Extract the (x, y) coordinate from the center of the cell holding the provided text.  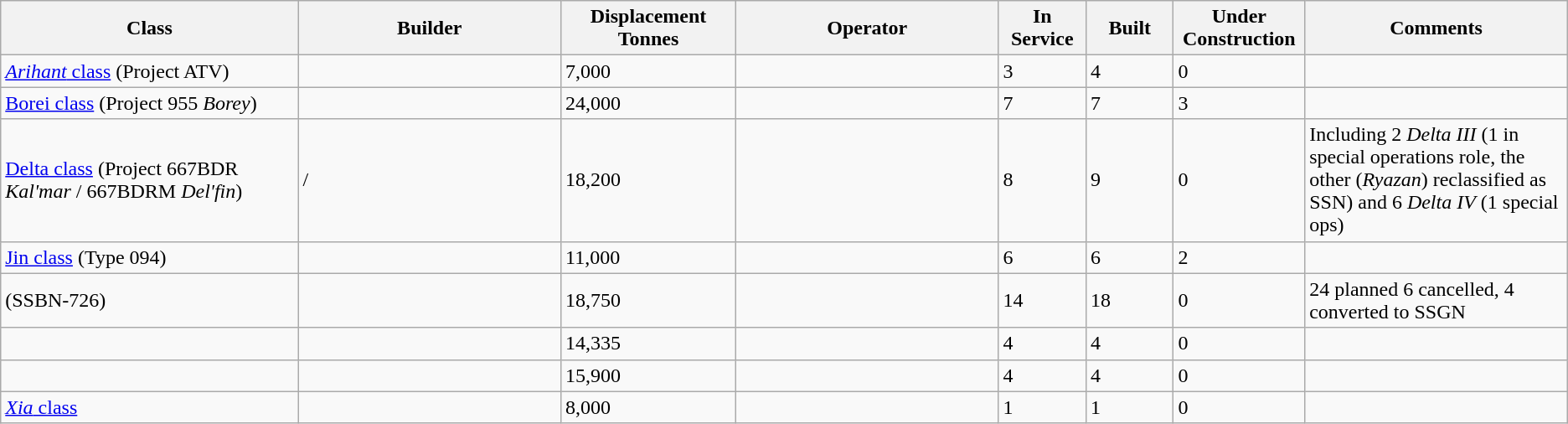
Borei class (Project 955 Borey) (149, 103)
7,000 (648, 71)
Xia class (149, 407)
14,335 (648, 344)
Displacement Tonnes (648, 28)
Builder (430, 28)
Built (1129, 28)
11,000 (648, 257)
Jin class (Type 094) (149, 257)
8,000 (648, 407)
18,200 (648, 180)
Operator (868, 28)
Arihant class (Project ATV) (149, 71)
24,000 (648, 103)
2 (1240, 257)
24 planned 6 cancelled, 4 converted to SSGN (1436, 300)
18 (1129, 300)
8 (1042, 180)
/ (430, 180)
14 (1042, 300)
In Service (1042, 28)
Class (149, 28)
(SSBN-726) (149, 300)
Comments (1436, 28)
18,750 (648, 300)
15,900 (648, 375)
9 (1129, 180)
Delta class (Project 667BDR Kal'mar / 667BDRM Del'fin) (149, 180)
Including 2 Delta III (1 in special operations role, the other (Ryazan) reclassified as SSN) and 6 Delta IV (1 special ops) (1436, 180)
Under Construction (1240, 28)
